Detect which cell encompasses the target text, then output its (X, Y) center coordinate. 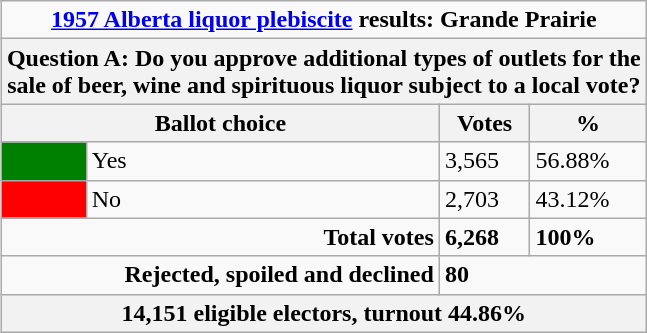
3,565 (484, 161)
6,268 (484, 237)
Yes (262, 161)
Votes (484, 123)
Ballot choice (220, 123)
100% (588, 237)
% (588, 123)
80 (542, 275)
Total votes (220, 237)
2,703 (484, 199)
43.12% (588, 199)
56.88% (588, 161)
1957 Alberta liquor plebiscite results: Grande Prairie (324, 20)
14,151 eligible electors, turnout 44.86% (324, 313)
Question A: Do you approve additional types of outlets for the sale of beer, wine and spirituous liquor subject to a local vote? (324, 72)
No (262, 199)
Rejected, spoiled and declined (220, 275)
